From the cell containing the given text, extract its center point as (X, Y) coordinate. 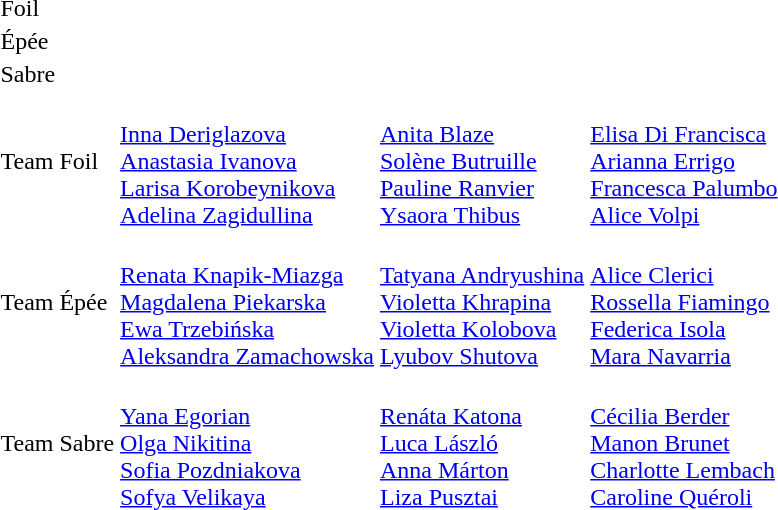
Anita BlazeSolène ButruillePauline RanvierYsaora Thibus (482, 161)
Inna DeriglazovaAnastasia IvanovaLarisa KorobeynikovaAdelina Zagidullina (248, 161)
Renata Knapik-MiazgaMagdalena PiekarskaEwa TrzebińskaAleksandra Zamachowska (248, 302)
Tatyana AndryushinaVioletta KhrapinaVioletta KolobovaLyubov Shutova (482, 302)
